Return [X, Y] of the center of cell containing provided text 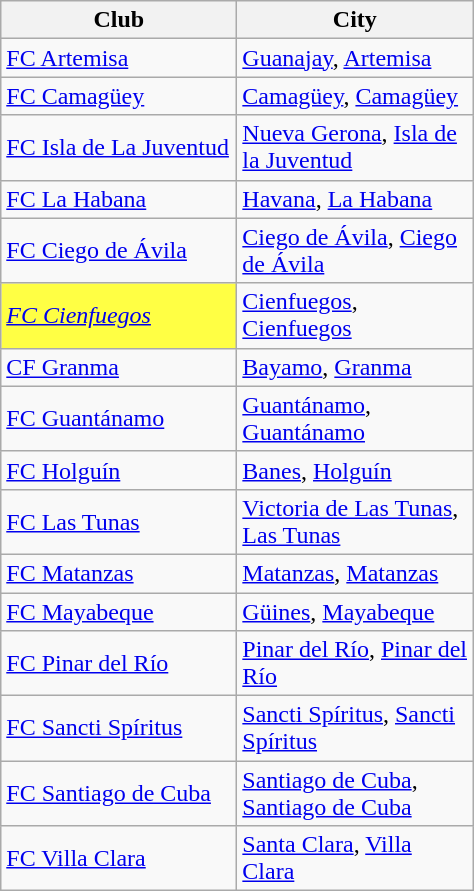
FC Mayabeque [119, 611]
Santiago de Cuba, Santiago de Cuba [355, 794]
FC Guantánamo [119, 418]
Camagüey, Camagüey [355, 96]
FC Artemisa [119, 58]
FC Holguín [119, 470]
Matanzas, Matanzas [355, 573]
CF Granma [119, 367]
FC Isla de La Juventud [119, 148]
Pinar del Río, Pinar del Río [355, 664]
FC Villa Clara [119, 858]
City [355, 20]
Güines, Mayabeque [355, 611]
Havana, La Habana [355, 199]
Banes, Holguín [355, 470]
Nueva Gerona, Isla de la Juventud [355, 148]
FC Cienfuegos [119, 316]
Cienfuegos, Cienfuegos [355, 316]
FC Las Tunas [119, 522]
Ciego de Ávila, Ciego de Ávila [355, 250]
Club [119, 20]
FC Ciego de Ávila [119, 250]
Guantánamo, Guantánamo [355, 418]
Guanajay, Artemisa [355, 58]
FC Matanzas [119, 573]
FC Pinar del Río [119, 664]
FC Santiago de Cuba [119, 794]
Santa Clara, Villa Clara [355, 858]
Bayamo, Granma [355, 367]
FC Camagüey [119, 96]
FC Sancti Spíritus [119, 728]
Sancti Spíritus, Sancti Spíritus [355, 728]
FC La Habana [119, 199]
Victoria de Las Tunas, Las Tunas [355, 522]
